Search for the cell housing the specified text and yield its [X, Y] center coordinate. 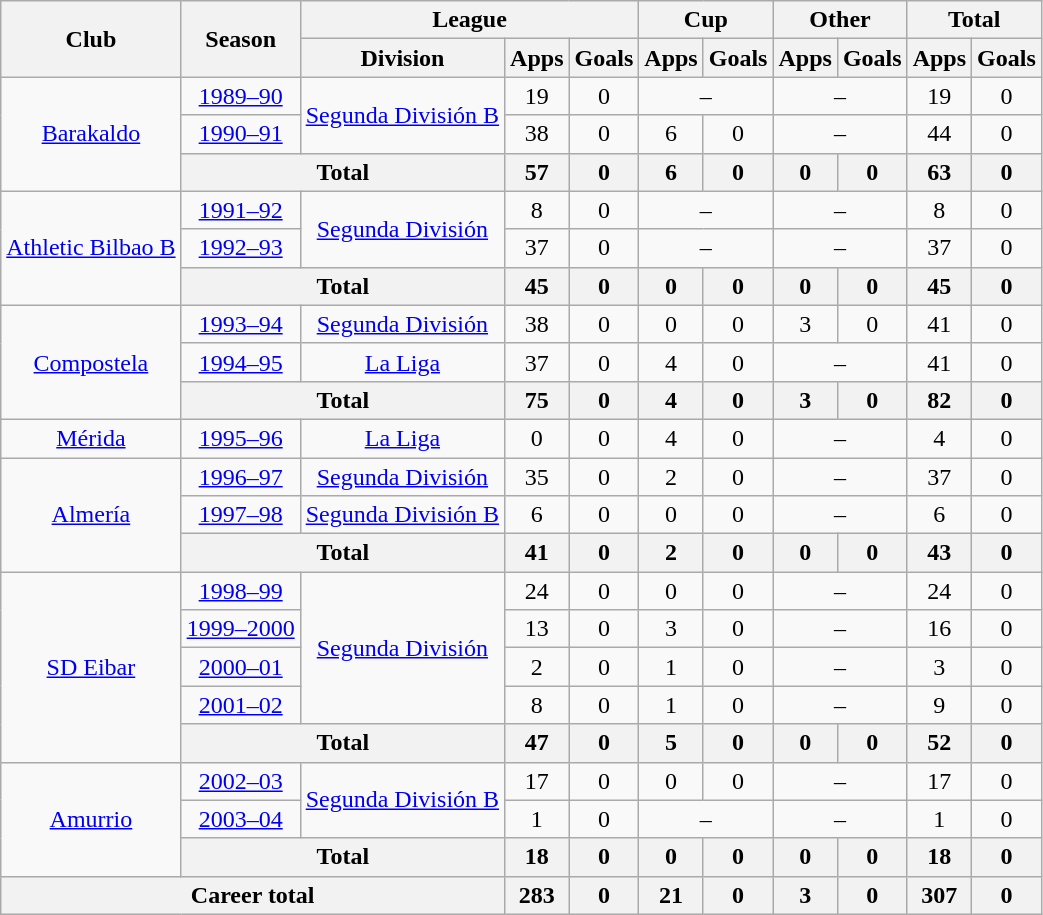
Club [91, 39]
5 [671, 743]
Almería [91, 515]
52 [939, 743]
Barakaldo [91, 134]
13 [537, 629]
1990–91 [240, 134]
1992–93 [240, 248]
43 [939, 553]
2001–02 [240, 705]
1998–99 [240, 591]
35 [537, 477]
Other [840, 20]
SD Eibar [91, 667]
16 [939, 629]
2000–01 [240, 667]
47 [537, 743]
57 [537, 172]
Career total [253, 895]
Amurrio [91, 819]
63 [939, 172]
21 [671, 895]
82 [939, 400]
Cup [706, 20]
1989–90 [240, 96]
Division [402, 58]
283 [537, 895]
2002–03 [240, 781]
1994–95 [240, 362]
1993–94 [240, 324]
League [470, 20]
2003–04 [240, 819]
1997–98 [240, 515]
Mérida [91, 438]
1999–2000 [240, 629]
Season [240, 39]
75 [537, 400]
1996–97 [240, 477]
Compostela [91, 362]
307 [939, 895]
1991–92 [240, 210]
Athletic Bilbao B [91, 248]
44 [939, 134]
9 [939, 705]
1995–96 [240, 438]
